Detect which cell encompasses the target text, then output its (x, y) center coordinate. 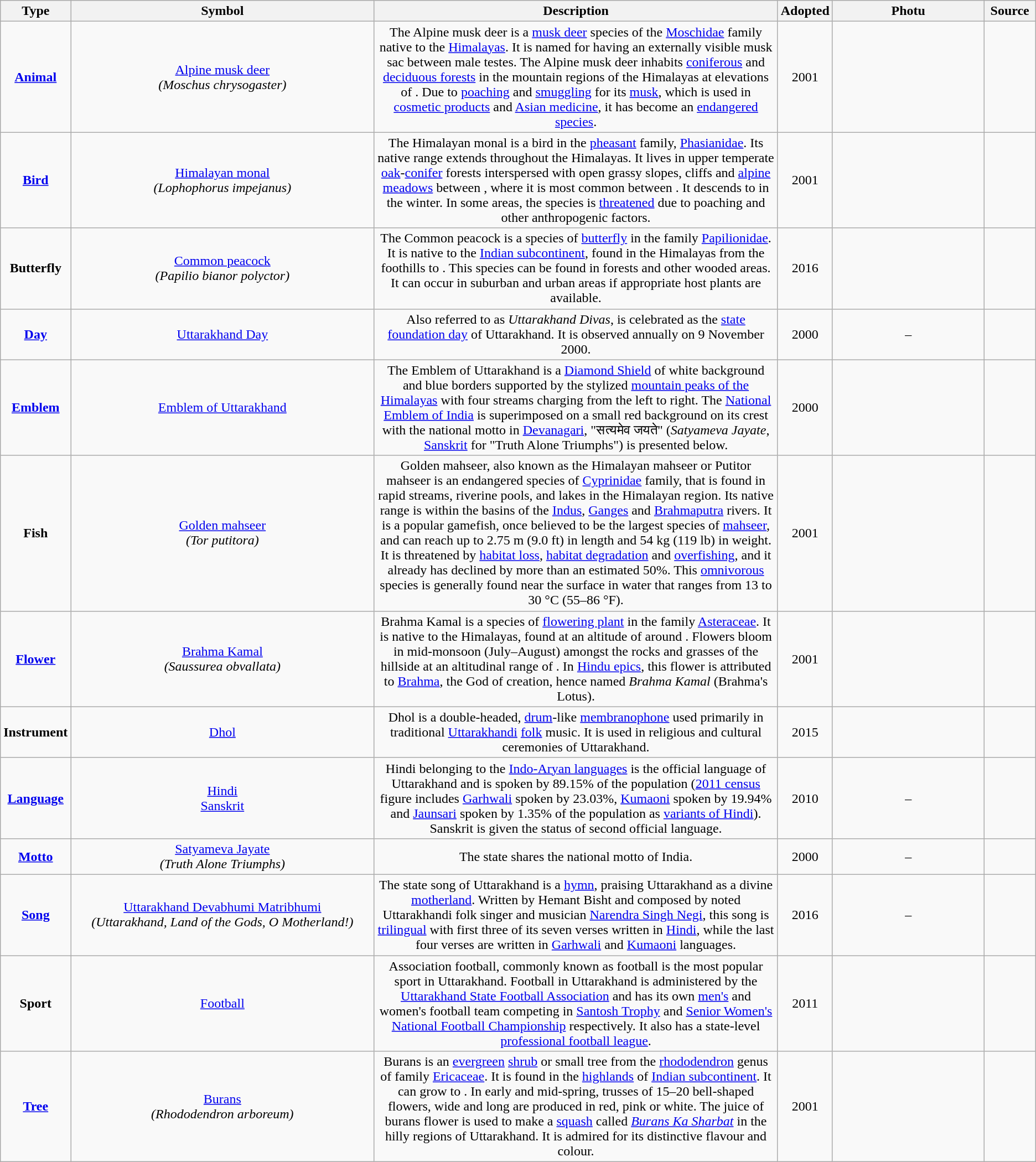
Symbol (222, 11)
Tree (35, 1107)
Emblem of Uttarakhand (222, 407)
Satyameva Jayate(Truth Alone Triumphs) (222, 857)
Language (35, 798)
Type (35, 11)
2015 (805, 732)
Description (576, 11)
Butterfly (35, 268)
Burans(Rhododendron arboreum) (222, 1107)
Motto (35, 857)
Brahma Kamal(Saussurea obvallata) (222, 658)
Bird (35, 180)
The state shares the national motto of India. (576, 857)
Fish (35, 533)
Sport (35, 1003)
Flower (35, 658)
Football (222, 1003)
Animal (35, 77)
2011 (805, 1003)
Source (1009, 11)
Common peacock(Papilio bianor polyctor) (222, 268)
Emblem (35, 407)
Song (35, 915)
Day (35, 334)
Alpine musk deer(Moschus chrysogaster) (222, 77)
2010 (805, 798)
Uttarakhand Day (222, 334)
Also referred to as Uttarakhand Divas, is celebrated as the state foundation day of Uttarakhand. It is observed annually on 9 November 2000. (576, 334)
Photu (908, 11)
Golden mahseer(Tor putitora) (222, 533)
Dhol (222, 732)
HindiSanskrit (222, 798)
Instrument (35, 732)
Adopted (805, 11)
Uttarakhand Devabhumi Matribhumi(Uttarakhand, Land of the Gods, O Motherland!) (222, 915)
Himalayan monal(Lophophorus impejanus) (222, 180)
